Determine the (x, y) coordinate at the center of the cell enclosing the given text.  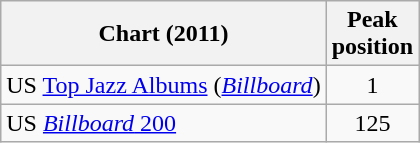
US Top Jazz Albums (Billboard) (164, 85)
US Billboard 200 (164, 123)
125 (372, 123)
Peakposition (372, 34)
1 (372, 85)
Chart (2011) (164, 34)
